From the cell containing the given text, extract its center point as (x, y) coordinate. 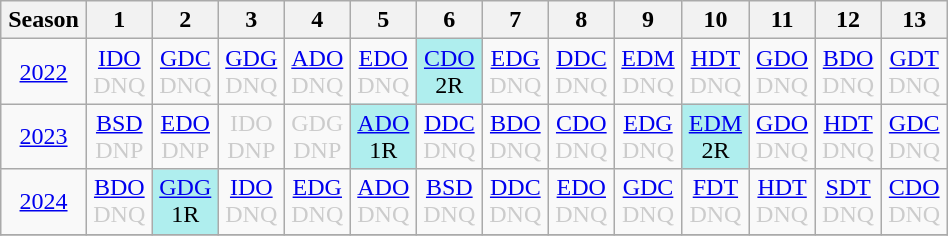
GDGDNQ (251, 72)
3 (251, 20)
2024 (44, 202)
CDO2R (449, 72)
5 (383, 20)
Season (44, 20)
7 (515, 20)
BSDDNQ (449, 202)
6 (449, 20)
13 (914, 20)
GDG1R (185, 202)
EDM2R (716, 136)
GDGDNP (317, 136)
2023 (44, 136)
BSDDNP (119, 136)
1 (119, 20)
4 (317, 20)
8 (581, 20)
SDTDNQ (848, 202)
2 (185, 20)
12 (848, 20)
FDTDNQ (716, 202)
11 (782, 20)
2022 (44, 72)
EDMDNQ (648, 72)
EDODNP (185, 136)
GDTDNQ (914, 72)
10 (716, 20)
ADO1R (383, 136)
9 (648, 20)
IDODNP (251, 136)
